Locate the cell with the specified text and output its (X, Y) center coordinate. 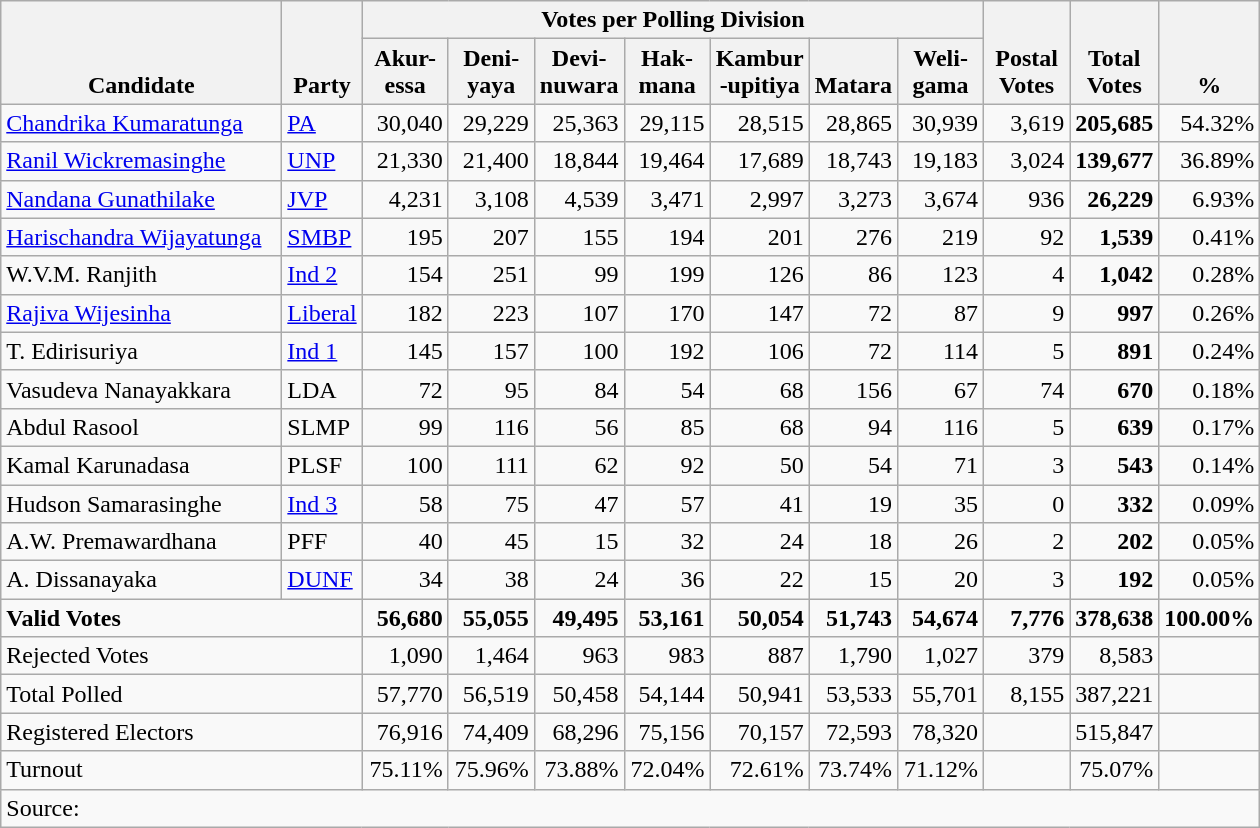
983 (667, 656)
Ranil Wickremasinghe (142, 161)
28,515 (760, 123)
Kamal Karunadasa (142, 465)
387,221 (1114, 694)
Source: (630, 808)
73.74% (853, 770)
0.09% (1210, 503)
74 (1027, 389)
Turnout (182, 770)
379 (1027, 656)
997 (1114, 313)
49,495 (579, 618)
Ind 3 (322, 503)
36 (667, 580)
Deni-yaya (491, 72)
75.11% (405, 770)
Liberal (322, 313)
18,743 (853, 161)
Rejected Votes (182, 656)
26,229 (1114, 199)
276 (853, 237)
50 (760, 465)
106 (760, 351)
54.32% (1210, 123)
1,042 (1114, 275)
72.04% (667, 770)
19,464 (667, 161)
219 (941, 237)
A. Dissanayaka (142, 580)
54,674 (941, 618)
36.89% (1210, 161)
936 (1027, 199)
29,115 (667, 123)
154 (405, 275)
19,183 (941, 161)
Party (322, 52)
Candidate (142, 52)
0.17% (1210, 427)
21,400 (491, 161)
56 (579, 427)
PFF (322, 542)
75 (491, 503)
UNP (322, 161)
55,055 (491, 618)
Votes per Polling Division (672, 20)
72,593 (853, 732)
Hudson Samarasinghe (142, 503)
Hak-mana (667, 72)
123 (941, 275)
26 (941, 542)
25,363 (579, 123)
W.V.M. Ranjith (142, 275)
3,108 (491, 199)
40 (405, 542)
156 (853, 389)
4,231 (405, 199)
58 (405, 503)
887 (760, 656)
670 (1114, 389)
Nandana Gunathilake (142, 199)
157 (491, 351)
74,409 (491, 732)
56,680 (405, 618)
114 (941, 351)
70,157 (760, 732)
963 (579, 656)
0.41% (1210, 237)
75.96% (491, 770)
Akur-essa (405, 72)
Total Polled (182, 694)
0.14% (1210, 465)
SMBP (322, 237)
4 (1027, 275)
3,024 (1027, 161)
53,533 (853, 694)
0.26% (1210, 313)
3,619 (1027, 123)
PLSF (322, 465)
Vasudeva Nanayakkara (142, 389)
54,144 (667, 694)
PA (322, 123)
543 (1114, 465)
53,161 (667, 618)
107 (579, 313)
194 (667, 237)
7,776 (1027, 618)
29,229 (491, 123)
57 (667, 503)
195 (405, 237)
Kambur-upitiya (760, 72)
Weli-gama (941, 72)
201 (760, 237)
20 (941, 580)
86 (853, 275)
332 (1114, 503)
50,458 (579, 694)
JVP (322, 199)
0 (1027, 503)
A.W. Premawardhana (142, 542)
147 (760, 313)
Ind 2 (322, 275)
Harischandra Wijayatunga (142, 237)
50,054 (760, 618)
1,790 (853, 656)
LDA (322, 389)
75.07% (1114, 770)
PostalVotes (1027, 52)
75,156 (667, 732)
67 (941, 389)
30,040 (405, 123)
139,677 (1114, 161)
35 (941, 503)
207 (491, 237)
38 (491, 580)
95 (491, 389)
0.28% (1210, 275)
100.00% (1210, 618)
68,296 (579, 732)
145 (405, 351)
71.12% (941, 770)
72.61% (760, 770)
DUNF (322, 580)
84 (579, 389)
28,865 (853, 123)
Abdul Rasool (142, 427)
1,090 (405, 656)
3,674 (941, 199)
111 (491, 465)
1,539 (1114, 237)
Total Votes (1114, 52)
41 (760, 503)
0.24% (1210, 351)
T. Edirisuriya (142, 351)
Chandrika Kumaratunga (142, 123)
% (1210, 52)
Rajiva Wijesinha (142, 313)
4,539 (579, 199)
891 (1114, 351)
73.88% (579, 770)
34 (405, 580)
126 (760, 275)
2 (1027, 542)
17,689 (760, 161)
8,583 (1114, 656)
30,939 (941, 123)
6.93% (1210, 199)
62 (579, 465)
18 (853, 542)
51,743 (853, 618)
1,464 (491, 656)
1,027 (941, 656)
71 (941, 465)
2,997 (760, 199)
9 (1027, 313)
19 (853, 503)
45 (491, 542)
223 (491, 313)
76,916 (405, 732)
Valid Votes (182, 618)
Matara (853, 72)
3,471 (667, 199)
18,844 (579, 161)
170 (667, 313)
378,638 (1114, 618)
639 (1114, 427)
32 (667, 542)
87 (941, 313)
Devi-nuwara (579, 72)
8,155 (1027, 694)
SLMP (322, 427)
205,685 (1114, 123)
Ind 1 (322, 351)
182 (405, 313)
3,273 (853, 199)
Registered Electors (182, 732)
251 (491, 275)
85 (667, 427)
515,847 (1114, 732)
0.18% (1210, 389)
50,941 (760, 694)
47 (579, 503)
202 (1114, 542)
22 (760, 580)
57,770 (405, 694)
78,320 (941, 732)
155 (579, 237)
55,701 (941, 694)
94 (853, 427)
199 (667, 275)
56,519 (491, 694)
21,330 (405, 161)
